Provide the (x, y) coordinate of the cell's center where the given text is located.  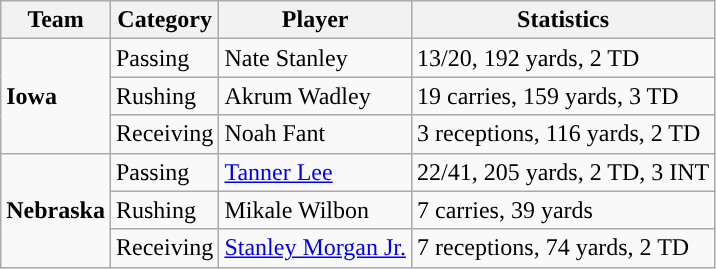
Category (164, 20)
13/20, 192 yards, 2 TD (562, 58)
Nate Stanley (316, 58)
22/41, 205 yards, 2 TD, 3 INT (562, 172)
Iowa (56, 96)
Tanner Lee (316, 172)
Nebraska (56, 210)
Akrum Wadley (316, 96)
7 carries, 39 yards (562, 210)
Team (56, 20)
Player (316, 20)
3 receptions, 116 yards, 2 TD (562, 134)
Statistics (562, 20)
Noah Fant (316, 134)
19 carries, 159 yards, 3 TD (562, 96)
Stanley Morgan Jr. (316, 248)
7 receptions, 74 yards, 2 TD (562, 248)
Mikale Wilbon (316, 210)
